Scan for the cell matching the given text and deliver its [X, Y] coordinate at center. 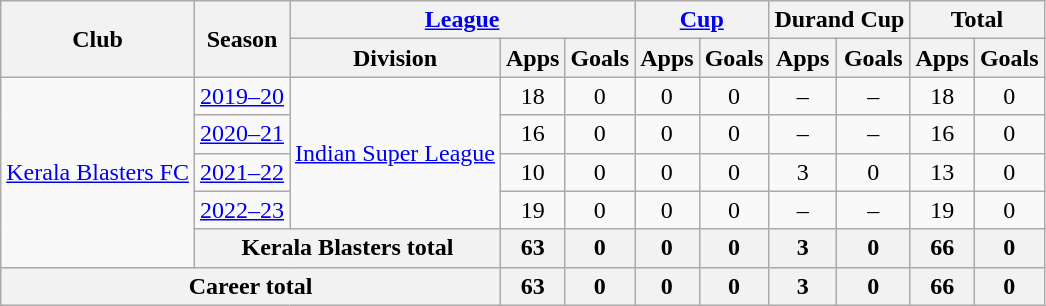
Cup [702, 20]
10 [532, 172]
2021–22 [242, 172]
League [462, 20]
Total [977, 20]
Durand Cup [840, 20]
Indian Super League [396, 153]
Kerala Blasters FC [98, 172]
Club [98, 39]
2022–23 [242, 210]
13 [942, 172]
2019–20 [242, 96]
Career total [251, 286]
Division [396, 58]
Kerala Blasters total [347, 248]
Season [242, 39]
2020–21 [242, 134]
